Capture the cell that displays the provided text and extract its [x, y] central coordinate. 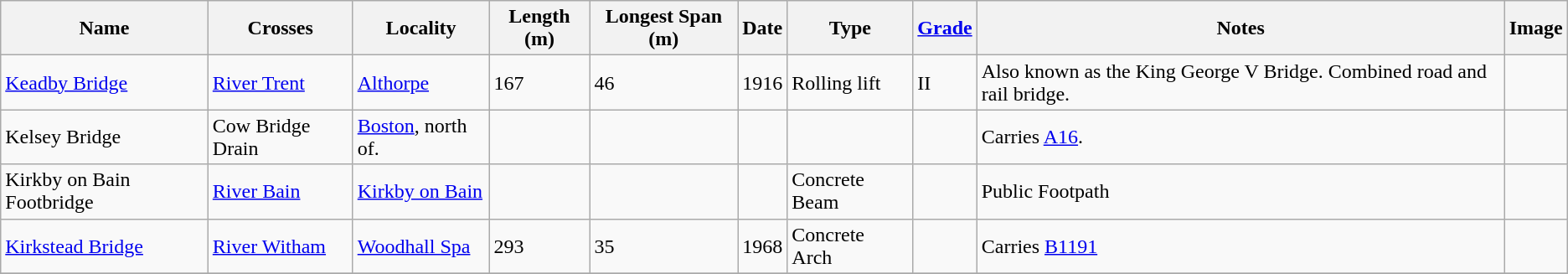
Althorpe [420, 82]
167 [539, 82]
Grade [945, 28]
Concrete Beam [850, 191]
46 [663, 82]
Carries B1191 [1240, 246]
Kelsey Bridge [105, 137]
Also known as the King George V Bridge. Combined road and rail bridge. [1240, 82]
Locality [420, 28]
Boston, north of. [420, 137]
II [945, 82]
River Trent [280, 82]
Woodhall Spa [420, 246]
Name [105, 28]
Crosses [280, 28]
Rolling lift [850, 82]
1916 [762, 82]
35 [663, 246]
Kirkby on Bain Footbridge [105, 191]
293 [539, 246]
Concrete Arch [850, 246]
Date [762, 28]
Notes [1240, 28]
River Witham [280, 246]
Image [1536, 28]
Carries A16. [1240, 137]
River Bain [280, 191]
Keadby Bridge [105, 82]
Longest Span (m) [663, 28]
Cow Bridge Drain [280, 137]
Type [850, 28]
Public Footpath [1240, 191]
Length (m) [539, 28]
Kirkby on Bain [420, 191]
1968 [762, 246]
Kirkstead Bridge [105, 246]
